Search for the cell housing the specified text and yield its [X, Y] center coordinate. 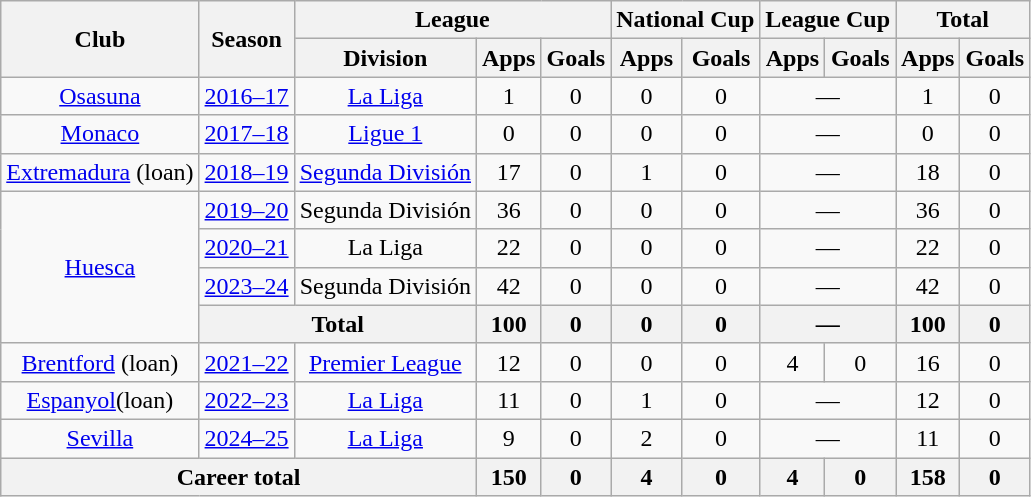
2022–23 [246, 400]
2017–18 [246, 134]
Career total [239, 477]
2018–19 [246, 172]
2 [647, 438]
Extremadura (loan) [100, 172]
2016–17 [246, 96]
Premier League [385, 362]
Osasuna [100, 96]
Espanyol(loan) [100, 400]
158 [928, 477]
150 [509, 477]
Season [246, 39]
2021–22 [246, 362]
Club [100, 39]
Sevilla [100, 438]
18 [928, 172]
League Cup [828, 20]
17 [509, 172]
Huesca [100, 267]
League [452, 20]
2024–25 [246, 438]
2020–21 [246, 248]
2019–20 [246, 210]
16 [928, 362]
2023–24 [246, 286]
Division [385, 58]
Ligue 1 [385, 134]
Monaco [100, 134]
National Cup [686, 20]
9 [509, 438]
Brentford (loan) [100, 362]
